Pinpoint the cell where the given text exists, returning its [x, y] midpoint coordinate. 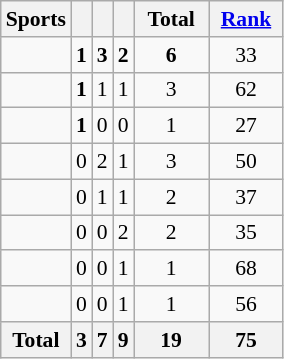
Rank [246, 19]
37 [246, 197]
33 [246, 55]
19 [172, 340]
27 [246, 126]
6 [172, 55]
62 [246, 90]
56 [246, 304]
9 [124, 340]
50 [246, 162]
Sports [36, 19]
35 [246, 233]
7 [102, 340]
75 [246, 340]
68 [246, 269]
